Provide the [X, Y] coordinate of the cell's center where the given text is located.  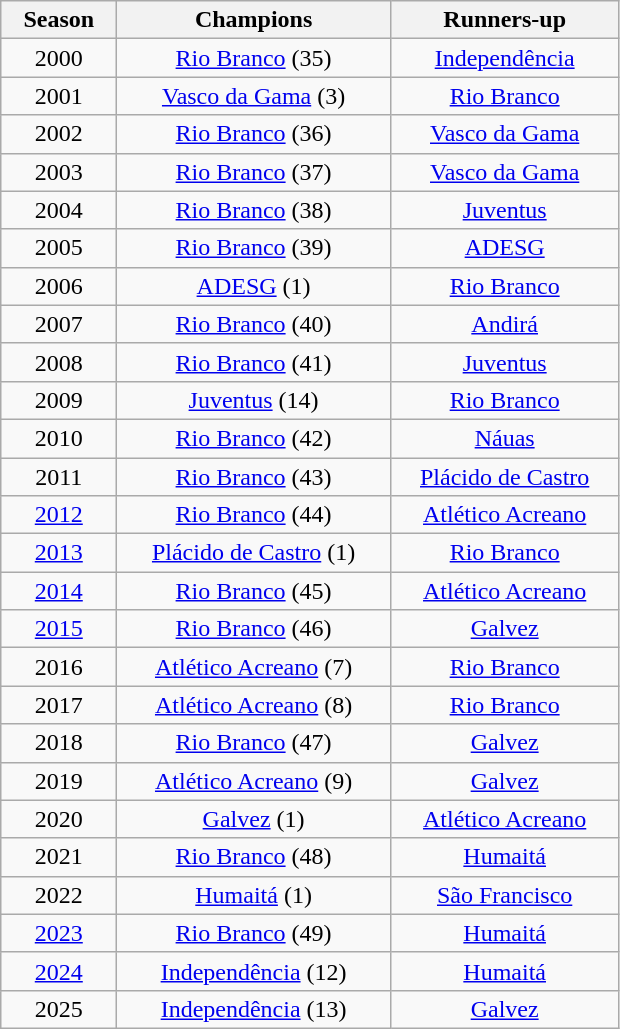
2021 [59, 857]
Rio Branco (35) [254, 58]
Rio Branco (43) [254, 477]
Rio Branco (45) [254, 591]
2012 [59, 515]
2015 [59, 629]
Rio Branco (42) [254, 438]
Independência [504, 58]
Galvez (1) [254, 819]
2003 [59, 172]
ADESG [504, 248]
2023 [59, 933]
2017 [59, 705]
2011 [59, 477]
Champions [254, 20]
Atlético Acreano (8) [254, 705]
2007 [59, 324]
ADESG (1) [254, 286]
2024 [59, 971]
Humaitá (1) [254, 895]
Rio Branco (49) [254, 933]
Rio Branco (40) [254, 324]
Independência (13) [254, 1009]
2010 [59, 438]
Rio Branco (44) [254, 515]
Rio Branco (37) [254, 172]
2025 [59, 1009]
2009 [59, 400]
2014 [59, 591]
Atlético Acreano (7) [254, 667]
Rio Branco (47) [254, 743]
2006 [59, 286]
Rio Branco (48) [254, 857]
Independência (12) [254, 971]
Season [59, 20]
2020 [59, 819]
2019 [59, 781]
2000 [59, 58]
Vasco da Gama (3) [254, 96]
2016 [59, 667]
2002 [59, 134]
Rio Branco (41) [254, 362]
Andirá [504, 324]
Rio Branco (39) [254, 248]
Plácido de Castro (1) [254, 553]
2018 [59, 743]
Plácido de Castro [504, 477]
Juventus (14) [254, 400]
Rio Branco (38) [254, 210]
2013 [59, 553]
2001 [59, 96]
2004 [59, 210]
2022 [59, 895]
Rio Branco (36) [254, 134]
Atlético Acreano (9) [254, 781]
2005 [59, 248]
Rio Branco (46) [254, 629]
Náuas [504, 438]
2008 [59, 362]
Runners-up [504, 20]
São Francisco [504, 895]
